For the text-containing cell, return its midpoint in (X, Y) coordinate format. 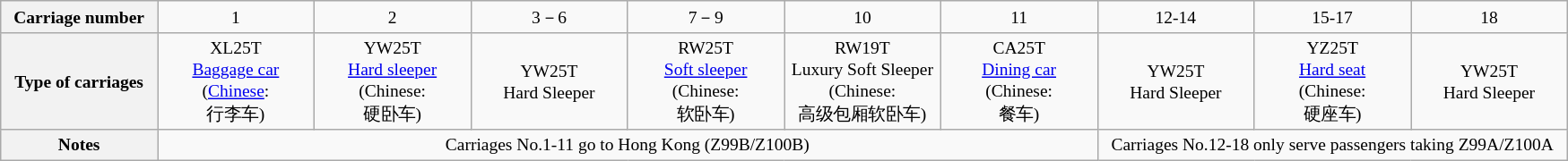
11 (1018, 17)
Type of carriages (79, 81)
Carriages No.1-11 go to Hong Kong (Z99B/Z100B) (628, 145)
7－9 (706, 17)
RW25TSoft sleeper(Chinese:软卧车) (706, 81)
Carriage number (79, 17)
18 (1490, 17)
YZ25THard seat(Chinese:硬座车) (1332, 81)
XL25TBaggage car(Chinese:行李车) (237, 81)
3－6 (549, 17)
15-17 (1332, 17)
10 (862, 17)
RW19TLuxury Soft Sleeper(Chinese:高级包厢软卧车) (862, 81)
2 (393, 17)
YW25THard sleeper(Chinese:硬卧车) (393, 81)
Notes (79, 145)
12-14 (1176, 17)
CA25TDining car(Chinese:餐车) (1018, 81)
Carriages No.12-18 only serve passengers taking Z99A/Z100A (1332, 145)
1 (237, 17)
